Pinpoint the cell where the given text exists, returning its [x, y] midpoint coordinate. 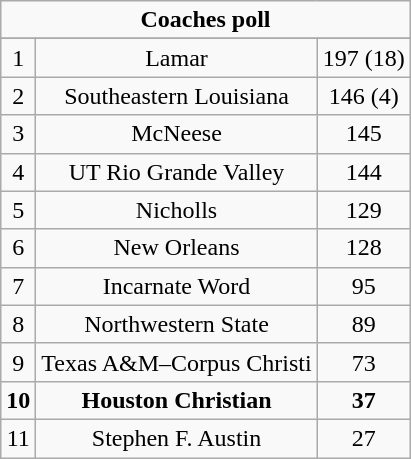
New Orleans [176, 248]
37 [364, 400]
144 [364, 172]
3 [18, 134]
2 [18, 96]
McNeese [176, 134]
Texas A&M–Corpus Christi [176, 362]
Coaches poll [206, 20]
5 [18, 210]
128 [364, 248]
Nicholls [176, 210]
7 [18, 286]
4 [18, 172]
Incarnate Word [176, 286]
145 [364, 134]
Northwestern State [176, 324]
95 [364, 286]
Houston Christian [176, 400]
73 [364, 362]
6 [18, 248]
197 (18) [364, 58]
146 (4) [364, 96]
89 [364, 324]
1 [18, 58]
Lamar [176, 58]
11 [18, 438]
8 [18, 324]
Stephen F. Austin [176, 438]
Southeastern Louisiana [176, 96]
9 [18, 362]
27 [364, 438]
10 [18, 400]
129 [364, 210]
UT Rio Grande Valley [176, 172]
